Provide the [x, y] coordinate of the cell's center where the given text is located.  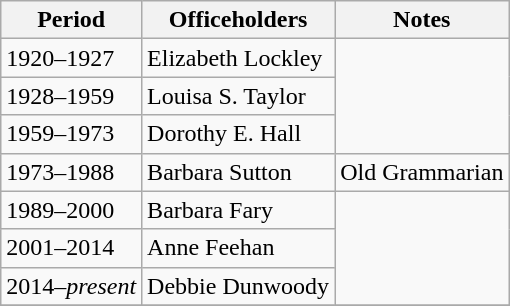
Officeholders [238, 20]
Dorothy E. Hall [238, 134]
2014–present [72, 286]
Anne Feehan [238, 248]
2001–2014 [72, 248]
Elizabeth Lockley [238, 58]
Old Grammarian [422, 172]
Barbara Fary [238, 210]
Louisa S. Taylor [238, 96]
1989–2000 [72, 210]
1973–1988 [72, 172]
Debbie Dunwoody [238, 286]
Barbara Sutton [238, 172]
Period [72, 20]
1920–1927 [72, 58]
1959–1973 [72, 134]
Notes [422, 20]
1928–1959 [72, 96]
